Determine the [X, Y] coordinate at the center of the cell enclosing the given text.  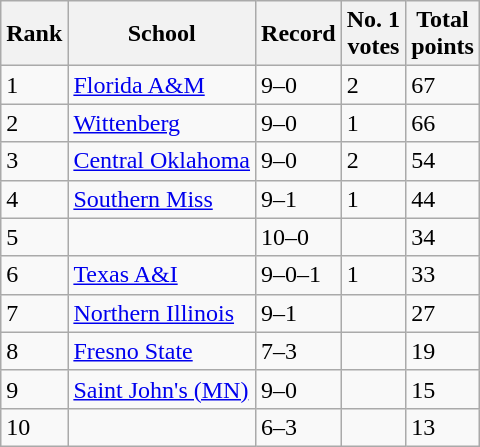
10 [34, 427]
13 [443, 427]
4 [34, 199]
School [162, 34]
10–0 [299, 237]
34 [443, 237]
19 [443, 351]
Totalpoints [443, 34]
9–0–1 [299, 275]
67 [443, 85]
54 [443, 161]
6 [34, 275]
7 [34, 313]
Central Oklahoma [162, 161]
6–3 [299, 427]
15 [443, 389]
44 [443, 199]
No. 1votes [373, 34]
7–3 [299, 351]
Saint John's (MN) [162, 389]
Northern Illinois [162, 313]
Record [299, 34]
33 [443, 275]
Texas A&I [162, 275]
5 [34, 237]
Wittenberg [162, 123]
Southern Miss [162, 199]
3 [34, 161]
9 [34, 389]
27 [443, 313]
Fresno State [162, 351]
8 [34, 351]
Rank [34, 34]
Florida A&M [162, 85]
66 [443, 123]
